Scan for the cell matching the given text and deliver its [X, Y] coordinate at center. 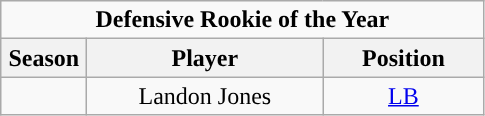
Defensive Rookie of the Year [242, 20]
Landon Jones [205, 96]
Position [404, 58]
Player [205, 58]
Season [44, 58]
LB [404, 96]
